For the text-containing cell, return its midpoint in [X, Y] coordinate format. 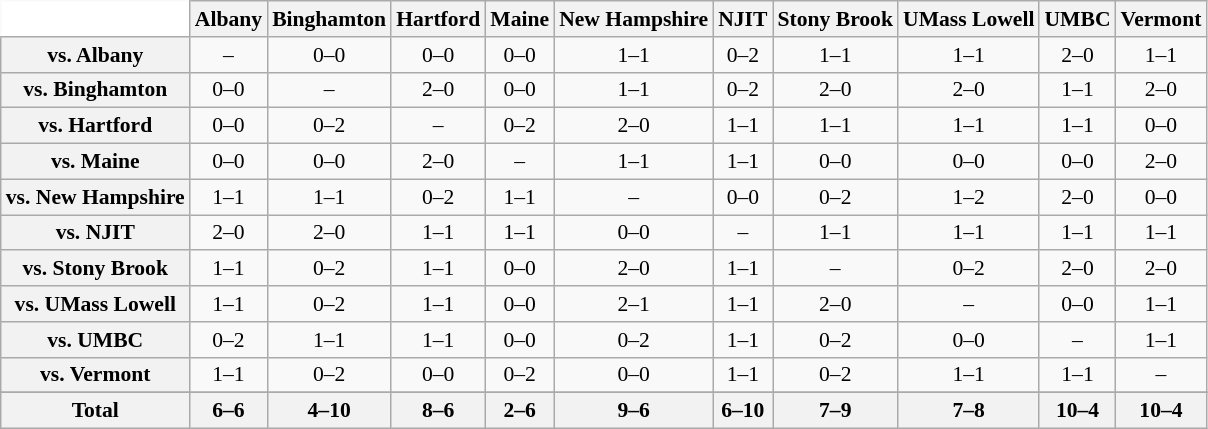
8–6 [438, 411]
vs. New Hampshire [96, 197]
vs. UMass Lowell [96, 304]
vs. Albany [96, 55]
New Hampshire [634, 19]
Vermont [1162, 19]
Binghamton [329, 19]
7–8 [968, 411]
vs. UMBC [96, 340]
vs. Hartford [96, 126]
vs. NJIT [96, 233]
2–1 [634, 304]
6–6 [228, 411]
7–9 [835, 411]
UMass Lowell [968, 19]
Total [96, 411]
vs. Maine [96, 162]
Maine [520, 19]
Hartford [438, 19]
2–6 [520, 411]
1–2 [968, 197]
4–10 [329, 411]
vs. Vermont [96, 375]
6–10 [742, 411]
UMBC [1077, 19]
vs. Stony Brook [96, 269]
NJIT [742, 19]
vs. Binghamton [96, 90]
9–6 [634, 411]
Albany [228, 19]
Stony Brook [835, 19]
